Return (X, Y) of the center of cell containing provided text 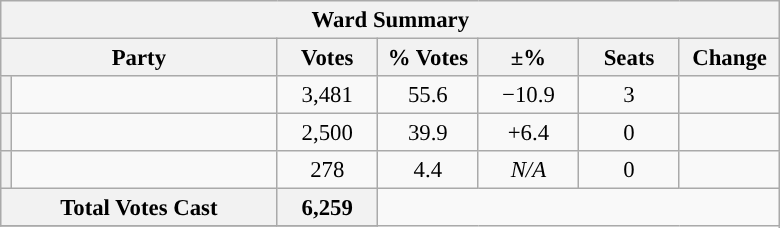
55.6 (428, 95)
278 (328, 170)
+6.4 (528, 133)
39.9 (428, 133)
Seats (630, 58)
4.4 (428, 170)
6,259 (328, 208)
Total Votes Cast (139, 208)
Ward Summary (390, 20)
% Votes (428, 58)
Change (730, 58)
3 (630, 95)
Votes (328, 58)
−10.9 (528, 95)
2,500 (328, 133)
3,481 (328, 95)
N/A (528, 170)
±% (528, 58)
Party (139, 58)
